Find where the given text appears and provide that cell's center as (x, y) coordinate. 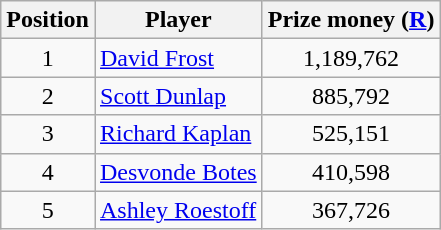
Desvonde Botes (178, 172)
4 (48, 172)
Scott Dunlap (178, 96)
Player (178, 20)
410,598 (351, 172)
1,189,762 (351, 58)
Position (48, 20)
Prize money (R) (351, 20)
1 (48, 58)
2 (48, 96)
Ashley Roestoff (178, 210)
3 (48, 134)
367,726 (351, 210)
525,151 (351, 134)
Richard Kaplan (178, 134)
885,792 (351, 96)
5 (48, 210)
David Frost (178, 58)
